Output the [x, y] coordinate of the center of the cell containing the given text.  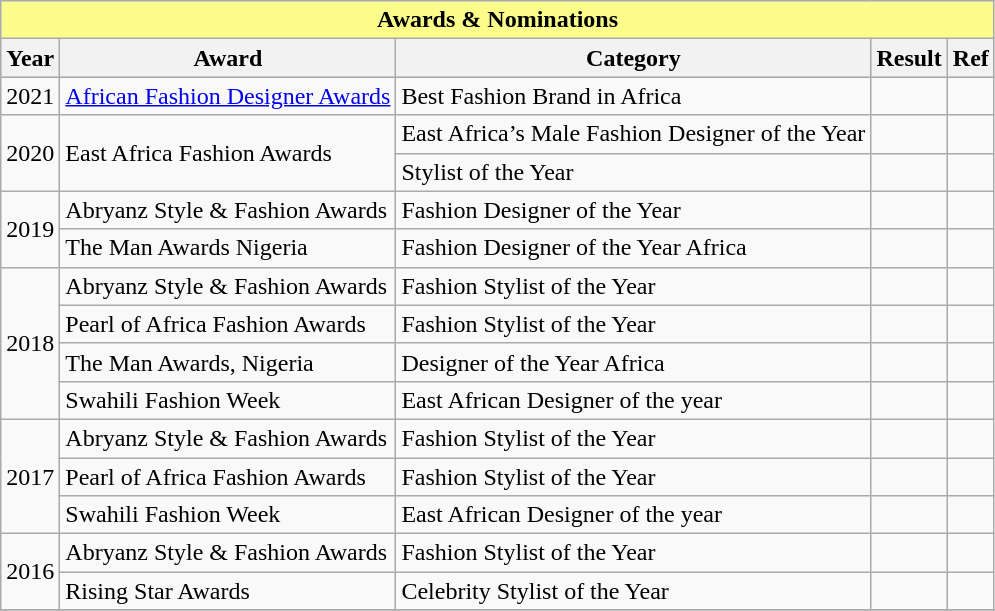
2018 [30, 343]
East Africa Fashion Awards [228, 153]
Fashion Designer of the Year [634, 210]
Awards & Nominations [498, 20]
The Man Awards Nigeria [228, 248]
2017 [30, 476]
East Africa’s Male Fashion Designer of the Year [634, 134]
The Man Awards, Nigeria [228, 362]
Celebrity Stylist of the Year [634, 591]
2016 [30, 572]
2019 [30, 229]
Year [30, 58]
Stylist of the Year [634, 172]
Designer of the Year Africa [634, 362]
2021 [30, 96]
Award [228, 58]
Fashion Designer of the Year Africa [634, 248]
Category [634, 58]
African Fashion Designer Awards [228, 96]
Result [909, 58]
Rising Star Awards [228, 591]
2020 [30, 153]
Best Fashion Brand in Africa [634, 96]
Ref [970, 58]
